Return the (x, y) coordinate for the center point of the cell that contains the specified text.  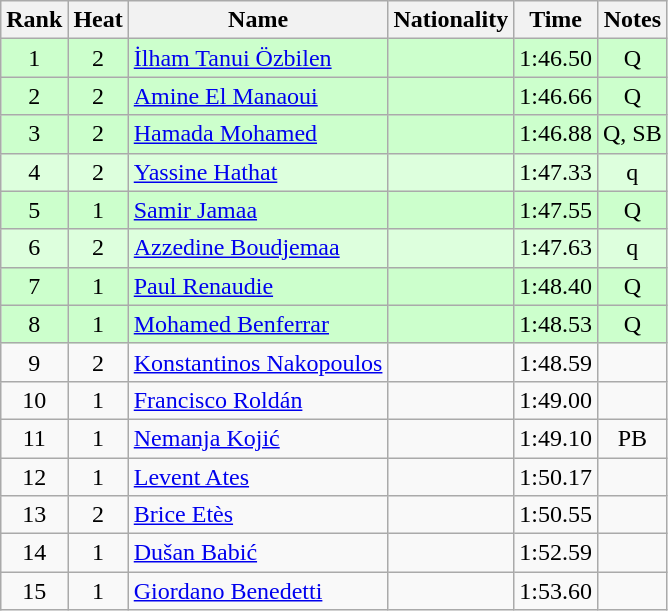
1:48.40 (556, 286)
Time (556, 20)
Mohamed Benferrar (258, 324)
Amine El Manaoui (258, 96)
14 (34, 553)
Levent Ates (258, 477)
Brice Etès (258, 515)
1:50.55 (556, 515)
1:52.59 (556, 553)
1:50.17 (556, 477)
1:47.55 (556, 210)
Azzedine Boudjemaa (258, 248)
Samir Jamaa (258, 210)
1:49.10 (556, 438)
Nemanja Kojić (258, 438)
1:46.88 (556, 134)
Heat (98, 20)
İlham Tanui Özbilen (258, 58)
Nationality (451, 20)
PB (632, 438)
Q, SB (632, 134)
4 (34, 172)
Konstantinos Nakopoulos (258, 362)
Notes (632, 20)
1:48.53 (556, 324)
7 (34, 286)
Yassine Hathat (258, 172)
10 (34, 400)
1:48.59 (556, 362)
9 (34, 362)
12 (34, 477)
Giordano Benedetti (258, 591)
13 (34, 515)
15 (34, 591)
1:53.60 (556, 591)
Dušan Babić (258, 553)
Rank (34, 20)
1:46.66 (556, 96)
3 (34, 134)
6 (34, 248)
8 (34, 324)
Name (258, 20)
1:46.50 (556, 58)
11 (34, 438)
1:47.33 (556, 172)
Paul Renaudie (258, 286)
Francisco Roldán (258, 400)
5 (34, 210)
1:49.00 (556, 400)
1:47.63 (556, 248)
Hamada Mohamed (258, 134)
